Identify which cell holds the provided text, then report its [X, Y] central coordinate. 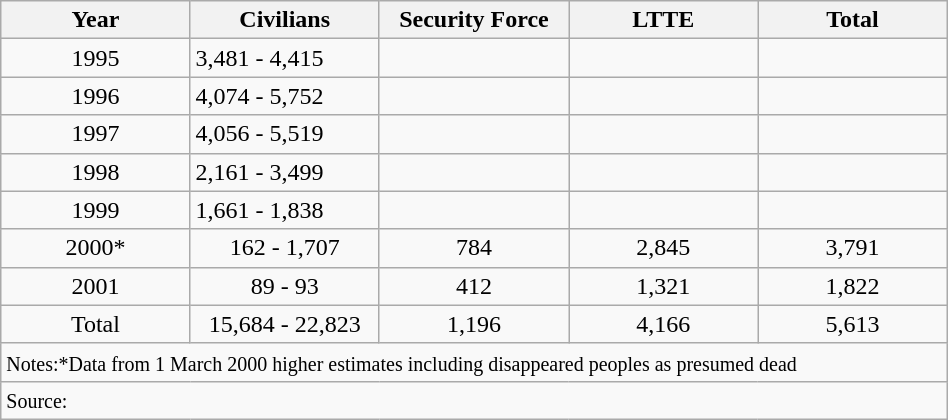
Notes:*Data from 1 March 2000 higher estimates including disappeared peoples as presumed dead [474, 362]
89 - 93 [284, 286]
1,822 [852, 286]
2,845 [664, 248]
Civilians [284, 20]
2,161 - 3,499 [284, 172]
5,613 [852, 324]
4,056 - 5,519 [284, 134]
1,321 [664, 286]
4,074 - 5,752 [284, 96]
Security Force [474, 20]
1997 [96, 134]
3,791 [852, 248]
412 [474, 286]
1995 [96, 58]
2000* [96, 248]
1998 [96, 172]
4,166 [664, 324]
3,481 - 4,415 [284, 58]
2001 [96, 286]
1,661 - 1,838 [284, 210]
Year [96, 20]
15,684 - 22,823 [284, 324]
162 - 1,707 [284, 248]
1996 [96, 96]
LTTE [664, 20]
Source: [474, 400]
784 [474, 248]
1999 [96, 210]
1,196 [474, 324]
